Output the (x, y) coordinate of the center of the cell containing the given text.  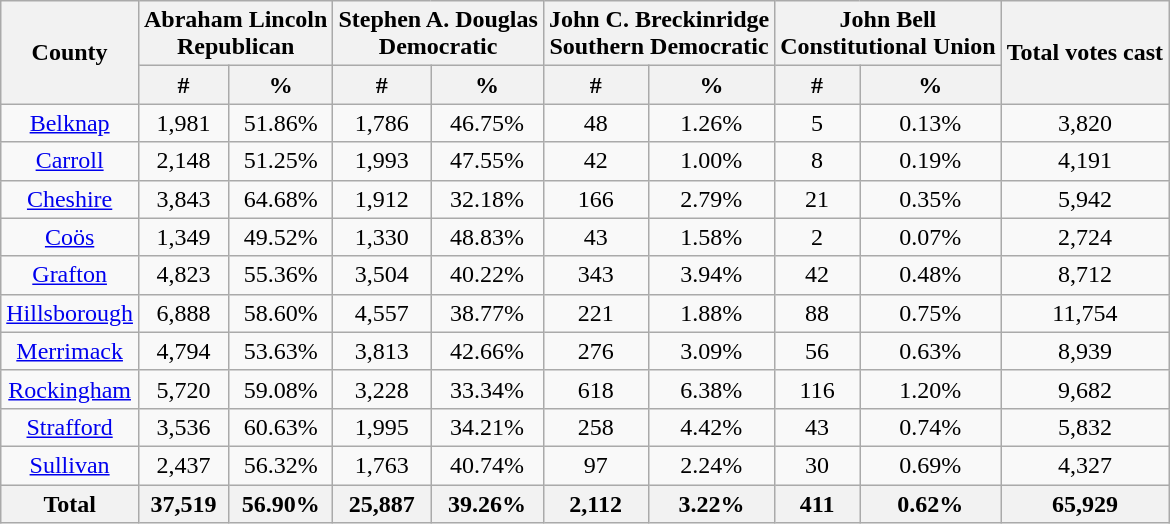
4,191 (1085, 161)
25,887 (382, 503)
Strafford (70, 427)
4.42% (712, 427)
4,557 (382, 313)
3,813 (382, 351)
59.08% (281, 389)
3,820 (1085, 123)
0.74% (931, 427)
8,712 (1085, 275)
John C. BreckinridgeSouthern Democratic (658, 34)
3.94% (712, 275)
5,832 (1085, 427)
8 (818, 161)
39.26% (488, 503)
County (70, 52)
3.22% (712, 503)
2 (818, 237)
Sullivan (70, 465)
55.36% (281, 275)
56.90% (281, 503)
1.20% (931, 389)
37,519 (183, 503)
9,682 (1085, 389)
Grafton (70, 275)
58.60% (281, 313)
1,995 (382, 427)
0.07% (931, 237)
2,112 (596, 503)
Total (70, 503)
49.52% (281, 237)
2.24% (712, 465)
34.21% (488, 427)
0.69% (931, 465)
Coös (70, 237)
48.83% (488, 237)
3,504 (382, 275)
166 (596, 199)
0.19% (931, 161)
John BellConstitutional Union (888, 34)
221 (596, 313)
1,786 (382, 123)
4,327 (1085, 465)
1,349 (183, 237)
5,720 (183, 389)
Total votes cast (1085, 52)
56 (818, 351)
0.13% (931, 123)
3.09% (712, 351)
97 (596, 465)
618 (596, 389)
88 (818, 313)
64.68% (281, 199)
Belknap (70, 123)
1.00% (712, 161)
4,823 (183, 275)
51.25% (281, 161)
21 (818, 199)
0.35% (931, 199)
411 (818, 503)
1.58% (712, 237)
0.63% (931, 351)
1.88% (712, 313)
60.63% (281, 427)
53.63% (281, 351)
Rockingham (70, 389)
8,939 (1085, 351)
116 (818, 389)
1.26% (712, 123)
343 (596, 275)
3,843 (183, 199)
33.34% (488, 389)
47.55% (488, 161)
6,888 (183, 313)
Merrimack (70, 351)
Abraham LincolnRepublican (235, 34)
2.79% (712, 199)
40.22% (488, 275)
Carroll (70, 161)
258 (596, 427)
11,754 (1085, 313)
5,942 (1085, 199)
30 (818, 465)
56.32% (281, 465)
3,228 (382, 389)
Cheshire (70, 199)
38.77% (488, 313)
51.86% (281, 123)
65,929 (1085, 503)
48 (596, 123)
Stephen A. DouglasDemocratic (438, 34)
1,993 (382, 161)
4,794 (183, 351)
1,981 (183, 123)
1,330 (382, 237)
0.48% (931, 275)
2,437 (183, 465)
2,148 (183, 161)
1,763 (382, 465)
0.75% (931, 313)
42.66% (488, 351)
3,536 (183, 427)
276 (596, 351)
32.18% (488, 199)
0.62% (931, 503)
46.75% (488, 123)
6.38% (712, 389)
Hillsborough (70, 313)
2,724 (1085, 237)
5 (818, 123)
1,912 (382, 199)
40.74% (488, 465)
